From the cell containing the given text, extract its center point as (X, Y) coordinate. 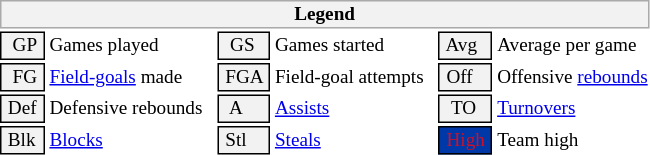
Blocks (131, 140)
FG (22, 77)
Games played (131, 46)
Off (466, 77)
High (466, 140)
GP (22, 46)
Legend (324, 14)
Average per game (573, 46)
Games started (354, 46)
Stl (244, 140)
Blk (22, 140)
FGA (244, 77)
Offensive rebounds (573, 77)
GS (244, 46)
Def (22, 108)
Team high (573, 140)
A (244, 108)
Avg (466, 46)
Turnovers (573, 108)
Field-goals made (131, 77)
Assists (354, 108)
Defensive rebounds (131, 108)
Field-goal attempts (354, 77)
TO (466, 108)
Steals (354, 140)
